Output the [X, Y] coordinate of the center of the cell containing the given text.  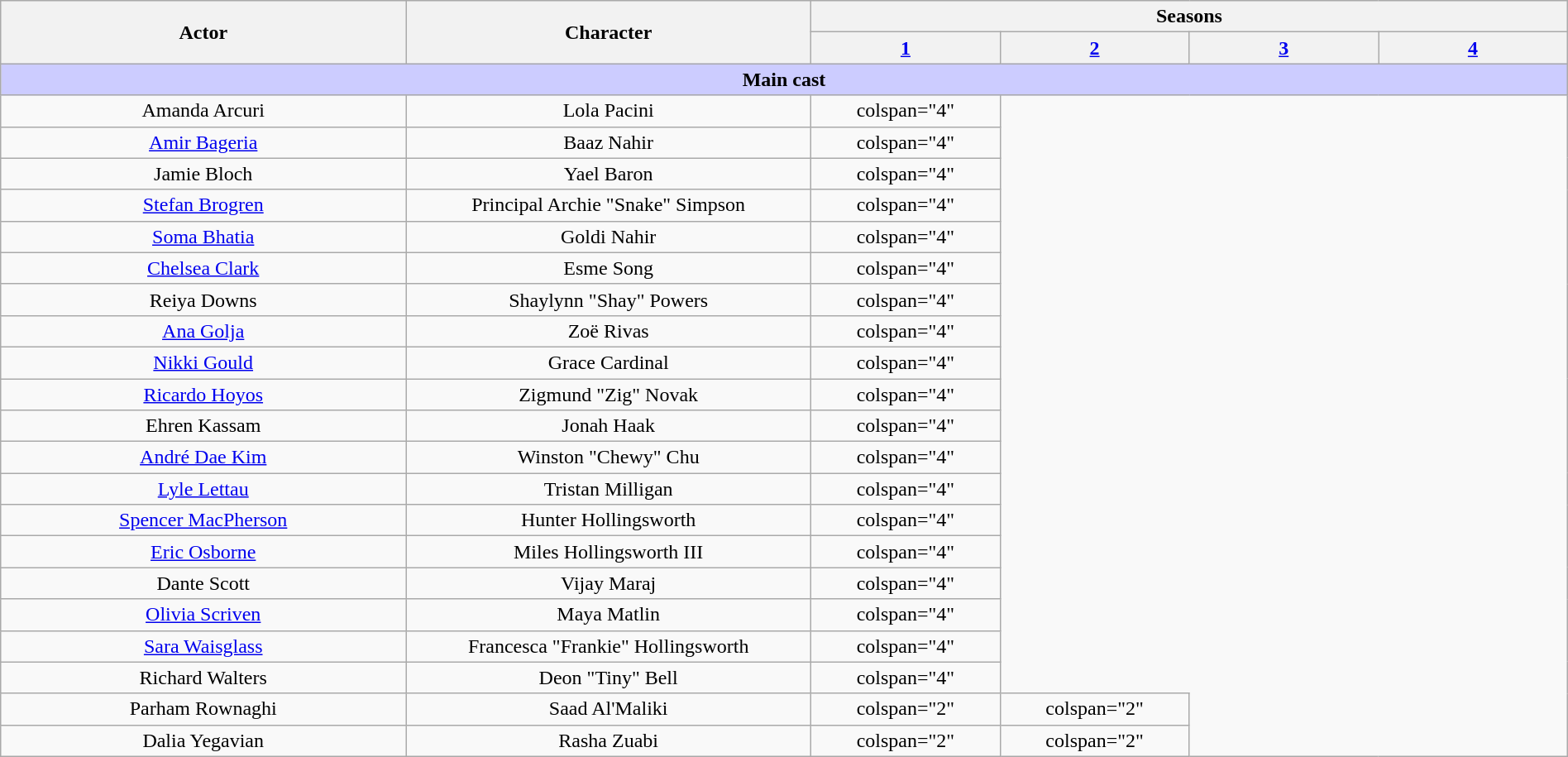
Vijay Maraj [609, 583]
2 [1095, 48]
3 [1284, 48]
Tristan Milligan [609, 489]
Main cast [784, 79]
Esme Song [609, 268]
Eric Osborne [203, 552]
Stefan Brogren [203, 205]
Spencer MacPherson [203, 520]
Olivia Scriven [203, 615]
Ana Golja [203, 331]
Jamie Bloch [203, 174]
Yael Baron [609, 174]
Sara Waisglass [203, 646]
Zigmund "Zig" Novak [609, 395]
Dante Scott [203, 583]
Lyle Lettau [203, 489]
Baaz Nahir [609, 142]
Amanda Arcuri [203, 111]
Zoë Rivas [609, 331]
Chelsea Clark [203, 268]
Parham Rownaghi [203, 709]
Winston "Chewy" Chu [609, 458]
Character [609, 32]
Principal Archie "Snake" Simpson [609, 205]
Jonah Haak [609, 426]
Hunter Hollingsworth [609, 520]
Soma Bhatia [203, 237]
Actor [203, 32]
Shaylynn "Shay" Powers [609, 299]
Richard Walters [203, 678]
1 [906, 48]
Deon "Tiny" Bell [609, 678]
Saad Al'Maliki [609, 709]
Francesca "Frankie" Hollingsworth [609, 646]
Maya Matlin [609, 615]
4 [1474, 48]
Miles Hollingsworth III [609, 552]
Lola Pacini [609, 111]
Ehren Kassam [203, 426]
Seasons [1189, 17]
André Dae Kim [203, 458]
Goldi Nahir [609, 237]
Grace Cardinal [609, 362]
Rasha Zuabi [609, 740]
Nikki Gould [203, 362]
Dalia Yegavian [203, 740]
Reiya Downs [203, 299]
Amir Bageria [203, 142]
Ricardo Hoyos [203, 395]
